Detect which cell encompasses the target text, then output its (X, Y) center coordinate. 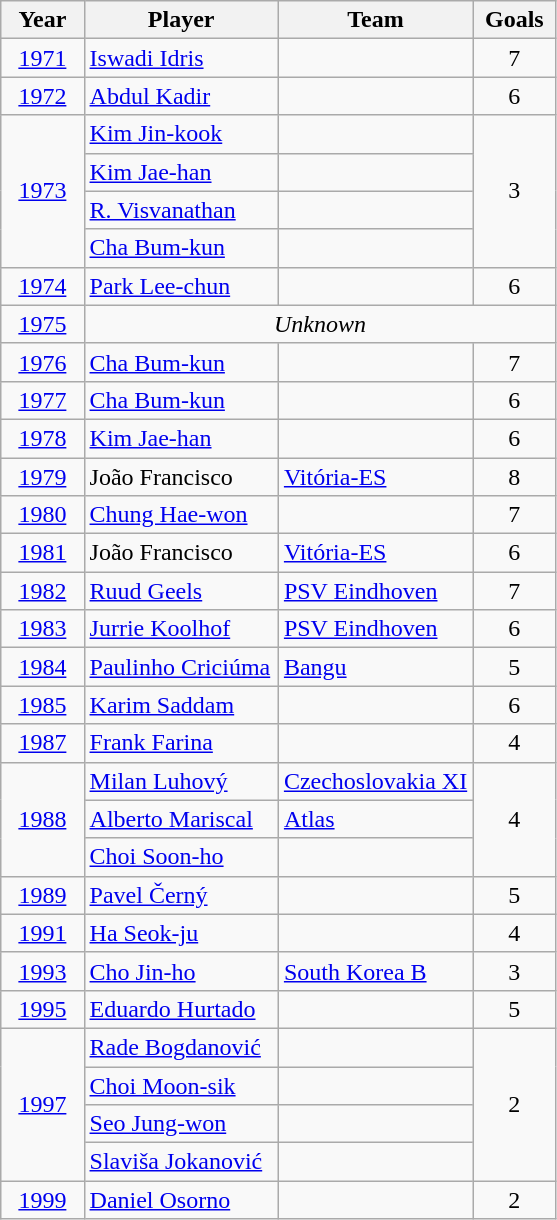
8 (514, 477)
Alberto Mariscal (181, 819)
Paulinho Criciúma (181, 667)
Czechoslovakia XI (375, 781)
Pavel Černý (181, 895)
Chung Hae-won (181, 515)
1983 (42, 629)
Slaviša Jokanović (181, 1162)
1991 (42, 933)
1984 (42, 667)
1999 (42, 1200)
1973 (42, 191)
Iswadi Idris (181, 58)
1993 (42, 971)
Choi Moon-sik (181, 1085)
1985 (42, 705)
1978 (42, 438)
Milan Luhový (181, 781)
Ruud Geels (181, 591)
1974 (42, 286)
1981 (42, 553)
1988 (42, 819)
Cho Jin-ho (181, 971)
1989 (42, 895)
Jurrie Koolhof (181, 629)
Park Lee-chun (181, 286)
1995 (42, 1009)
Bangu (375, 667)
Frank Farina (181, 743)
South Korea B (375, 971)
Year (42, 20)
Rade Bogdanović (181, 1047)
Goals (514, 20)
Unknown (320, 324)
Player (181, 20)
1979 (42, 477)
1971 (42, 58)
Abdul Kadir (181, 96)
R. Visvanathan (181, 210)
Karim Saddam (181, 705)
Team (375, 20)
Seo Jung-won (181, 1124)
Ha Seok-ju (181, 933)
1972 (42, 96)
1982 (42, 591)
1976 (42, 362)
Choi Soon-ho (181, 857)
Eduardo Hurtado (181, 1009)
1975 (42, 324)
Atlas (375, 819)
1977 (42, 400)
Kim Jin-kook (181, 134)
1987 (42, 743)
1980 (42, 515)
Daniel Osorno (181, 1200)
1997 (42, 1104)
